Capture the cell that displays the provided text and extract its [x, y] central coordinate. 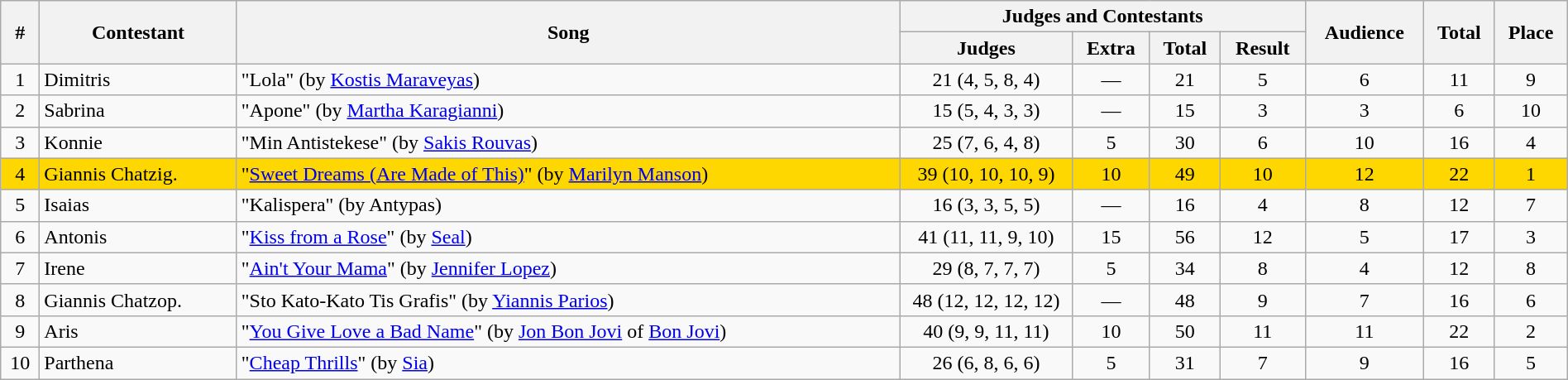
Isaias [138, 205]
16 (3, 3, 5, 5) [986, 205]
Song [568, 32]
41 (11, 11, 9, 10) [986, 237]
15 (5, 4, 3, 3) [986, 111]
Giannis Chatzig. [138, 174]
Dimitris [138, 79]
"Sweet Dreams (Are Made of This)" (by Marilyn Manson) [568, 174]
48 (12, 12, 12, 12) [986, 300]
Judges and Contestants [1102, 17]
31 [1184, 363]
49 [1184, 174]
21 (4, 5, 8, 4) [986, 79]
29 (8, 7, 7, 7) [986, 268]
# [20, 32]
Giannis Chatzop. [138, 300]
Judges [986, 48]
"Cheap Thrills" (by Sia) [568, 363]
Extra [1111, 48]
Result [1262, 48]
Contestant [138, 32]
"Apone" (by Martha Karagianni) [568, 111]
40 (9, 9, 11, 11) [986, 331]
Aris [138, 331]
48 [1184, 300]
"Min Antistekese" (by Sakis Rouvas) [568, 142]
30 [1184, 142]
"You Give Love a Bad Name" (by Jon Bon Jovi of Bon Jovi) [568, 331]
25 (7, 6, 4, 8) [986, 142]
"Kiss from a Rose" (by Seal) [568, 237]
Place [1531, 32]
17 [1459, 237]
"Kalispera" (by Antypas) [568, 205]
56 [1184, 237]
Antonis [138, 237]
Audience [1365, 32]
"Lola" (by Kostis Maraveyas) [568, 79]
26 (6, 8, 6, 6) [986, 363]
39 (10, 10, 10, 9) [986, 174]
34 [1184, 268]
50 [1184, 331]
21 [1184, 79]
Parthena [138, 363]
Sabrina [138, 111]
Konnie [138, 142]
Irene [138, 268]
"Ain't Your Mama" (by Jennifer Lopez) [568, 268]
"Sto Kato-Kato Tis Grafis" (by Yiannis Parios) [568, 300]
